Search for the cell housing the specified text and yield its (X, Y) center coordinate. 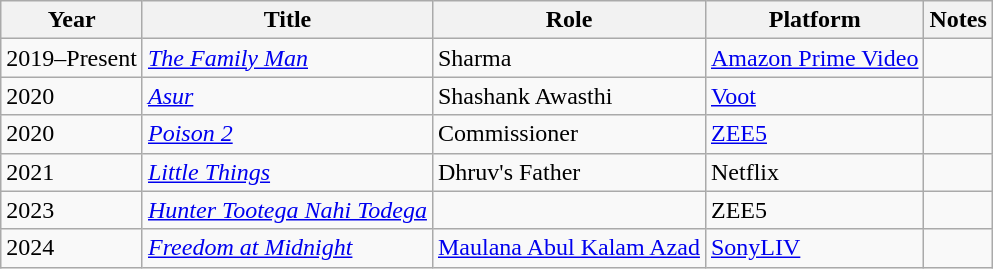
The Family Man (287, 58)
Commissioner (568, 134)
Dhruv's Father (568, 172)
Asur (287, 96)
Netflix (814, 172)
Shashank Awasthi (568, 96)
2023 (72, 210)
Role (568, 20)
Platform (814, 20)
Maulana Abul Kalam Azad (568, 248)
Poison 2 (287, 134)
2021 (72, 172)
SonyLIV (814, 248)
Hunter Tootega Nahi Todega (287, 210)
Notes (958, 20)
Little Things (287, 172)
Amazon Prime Video (814, 58)
2019–Present (72, 58)
Freedom at Midnight (287, 248)
2024 (72, 248)
Voot (814, 96)
Sharma (568, 58)
Title (287, 20)
Year (72, 20)
